Capture the cell that displays the provided text and extract its [x, y] central coordinate. 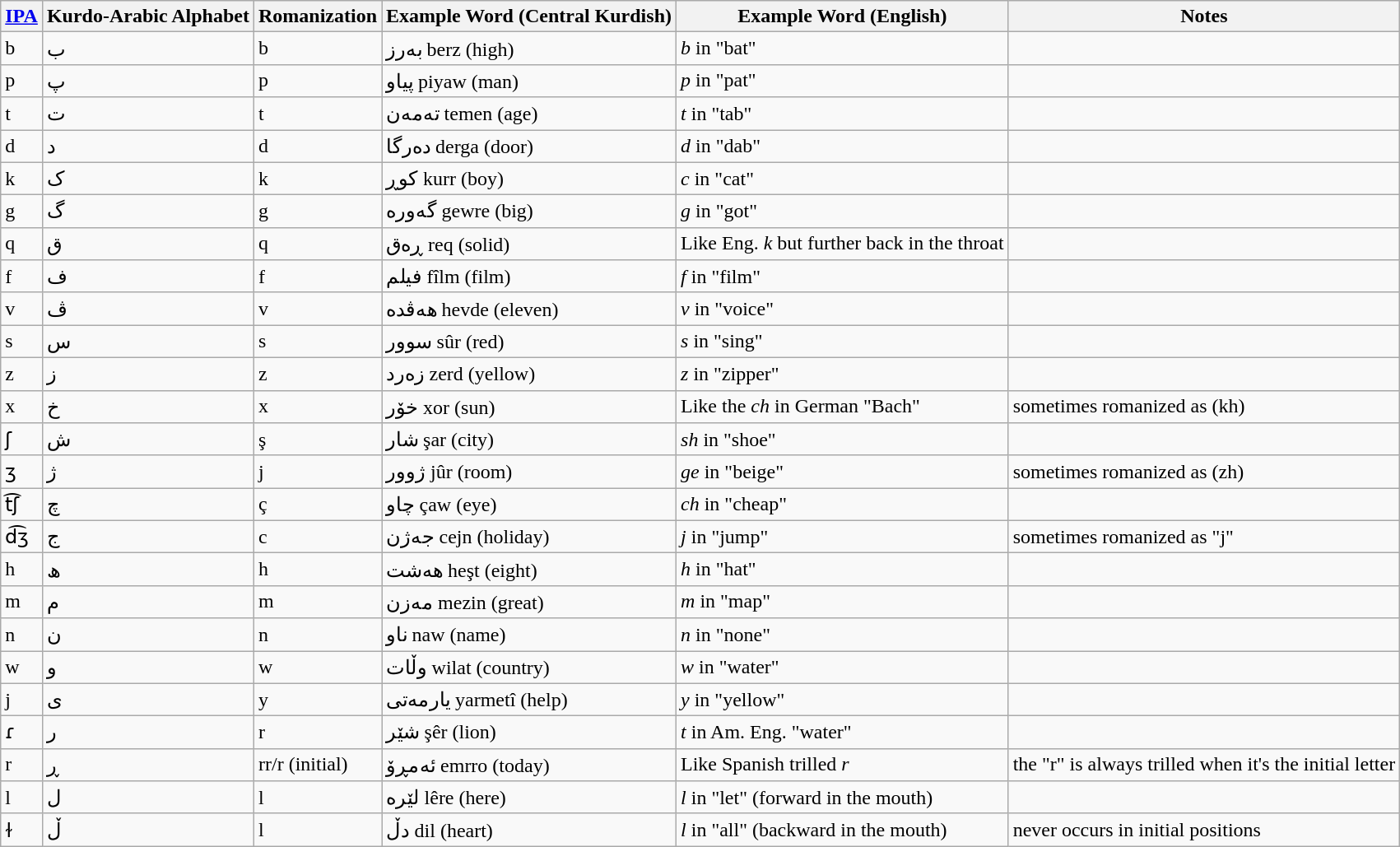
ژوور jûr (room) [529, 472]
c in "cat" [843, 179]
m in "map" [843, 602]
ل [148, 798]
Example Word (Central Kurdish) [529, 16]
ʃ [21, 440]
م [148, 602]
Romanization [318, 16]
the "r" is always trilled when it's the initial letter [1204, 765]
ڕ [148, 765]
هەشت heşt (eight) [529, 570]
ز [148, 374]
never occurs in initial positions [1204, 830]
ج [148, 537]
ش [148, 440]
Like the ch in German "Bach" [843, 407]
ch in "cheap" [843, 505]
ده‌رگا derga (door) [529, 147]
sometimes romanized as (kh) [1204, 407]
وڵات wilat (country) [529, 667]
چاو çaw (eye) [529, 505]
ɫ [21, 830]
t in Am. Eng. "water" [843, 733]
l in "all" (backward in the mouth) [843, 830]
d in "dab" [843, 147]
ناو naw (name) [529, 635]
l in "let" (forward in the mouth) [843, 798]
ge in "beige" [843, 472]
ڕەق req (solid) [529, 244]
پ [148, 81]
خۆر xor (sun) [529, 407]
Like Spanish trilled r [843, 765]
پیاو piyaw (man) [529, 81]
سوور sûr (red) [529, 342]
t͡ʃ [21, 505]
ب [148, 49]
چ [148, 505]
y [318, 700]
sometimes romanized as (zh) [1204, 472]
Like Eng. k but further back in the throat [843, 244]
شار şar (city) [529, 440]
ن [148, 635]
j in "jump" [843, 537]
ژ [148, 472]
مەزن mezin (great) [529, 602]
h in "hat" [843, 570]
فیلم fîlm (film) [529, 277]
f in "film" [843, 277]
هەڤدە hevde (eleven) [529, 309]
p in "pat" [843, 81]
شێر şêr (lion) [529, 733]
ڤ [148, 309]
IPA [21, 16]
n in "none" [843, 635]
v in "voice" [843, 309]
ڵ [148, 830]
ت [148, 114]
sometimes romanized as "j" [1204, 537]
زەرد zerd (yellow) [529, 374]
گه‌وره gewre (big) [529, 212]
ک [148, 179]
و [148, 667]
b in "bat" [843, 49]
خ [148, 407]
g in "got" [843, 212]
گ [148, 212]
ف [148, 277]
t in "tab" [843, 114]
دڵ dil (heart) [529, 830]
کوڕ kurr (boy) [529, 179]
Example Word (English) [843, 16]
ھ [148, 570]
ç [318, 505]
جەژن cejn (holiday) [529, 537]
س [148, 342]
sh in "shoe" [843, 440]
یارمەتی yarmetî (help) [529, 700]
w in "water" [843, 667]
ر [148, 733]
z in "zipper" [843, 374]
c [318, 537]
y in "yellow" [843, 700]
ɾ [21, 733]
ى [148, 700]
ئەمڕۆ emrro (today) [529, 765]
لێرە lêre (here) [529, 798]
د [148, 147]
Notes [1204, 16]
s in "sing" [843, 342]
Kurdo-Arabic Alphabet [148, 16]
ʒ [21, 472]
بەرز berz (high) [529, 49]
rr/r (initial) [318, 765]
ş [318, 440]
ته‌مه‌ن temen (age) [529, 114]
d͡ʒ [21, 537]
ق [148, 244]
